Return the (x, y) coordinate for the center point of the cell that contains the specified text.  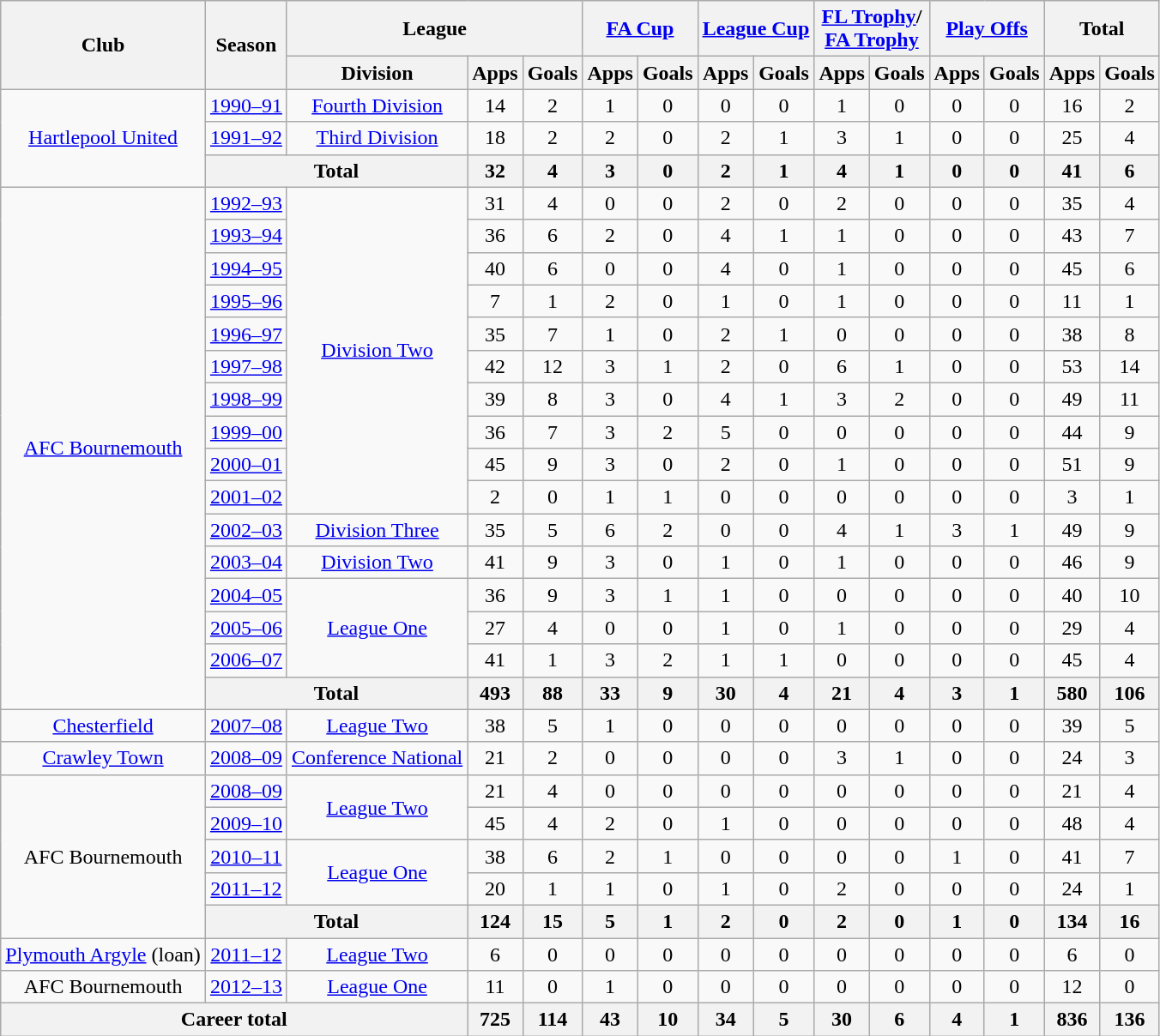
Crawley Town (103, 758)
836 (1072, 1020)
2002–03 (245, 530)
48 (1072, 823)
27 (495, 628)
FL Trophy/FA Trophy (872, 29)
2003–04 (245, 563)
Career total (234, 1020)
Play Offs (987, 29)
1997–98 (245, 366)
League (434, 29)
1996–97 (245, 334)
15 (553, 921)
18 (495, 138)
114 (553, 1020)
25 (1072, 138)
493 (495, 693)
136 (1130, 1020)
Club (103, 45)
106 (1130, 693)
134 (1072, 921)
2009–10 (245, 823)
32 (495, 171)
33 (610, 693)
Season (245, 45)
1992–93 (245, 203)
51 (1072, 465)
1998–99 (245, 399)
Division (377, 73)
580 (1072, 693)
88 (553, 693)
1990–91 (245, 105)
2004–05 (245, 595)
FA Cup (640, 29)
1994–95 (245, 268)
2006–07 (245, 660)
46 (1072, 563)
Fourth Division (377, 105)
2000–01 (245, 465)
725 (495, 1020)
124 (495, 921)
Third Division (377, 138)
2010–11 (245, 856)
20 (495, 888)
1999–00 (245, 431)
44 (1072, 431)
34 (726, 1020)
2012–13 (245, 987)
2007–08 (245, 726)
Conference National (377, 758)
Plymouth Argyle (loan) (103, 955)
29 (1072, 628)
2001–02 (245, 497)
1993–94 (245, 236)
Hartlepool United (103, 138)
2005–06 (245, 628)
League Cup (756, 29)
1991–92 (245, 138)
42 (495, 366)
Chesterfield (103, 726)
1995–96 (245, 301)
Division Three (377, 530)
31 (495, 203)
53 (1072, 366)
